Locate the cell with the specified text and output its (X, Y) center coordinate. 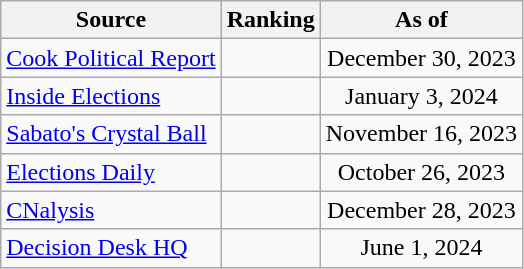
Decision Desk HQ (111, 248)
Elections Daily (111, 172)
As of (421, 20)
CNalysis (111, 210)
Sabato's Crystal Ball (111, 134)
Source (111, 20)
Cook Political Report (111, 58)
Ranking (270, 20)
November 16, 2023 (421, 134)
December 28, 2023 (421, 210)
June 1, 2024 (421, 248)
October 26, 2023 (421, 172)
Inside Elections (111, 96)
January 3, 2024 (421, 96)
December 30, 2023 (421, 58)
